Return the (X, Y) coordinate for the center point of the cell that contains the specified text.  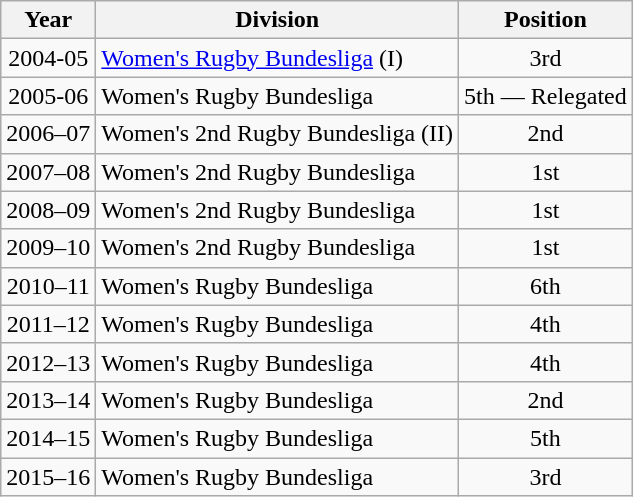
Women's Rugby Bundesliga (I) (278, 58)
2011–12 (48, 324)
2012–13 (48, 362)
2004-05 (48, 58)
2006–07 (48, 134)
5th — Relegated (546, 96)
2007–08 (48, 172)
2010–11 (48, 286)
Women's 2nd Rugby Bundesliga (II) (278, 134)
Division (278, 20)
2005-06 (48, 96)
2009–10 (48, 248)
Position (546, 20)
2015–16 (48, 477)
6th (546, 286)
5th (546, 438)
Year (48, 20)
2014–15 (48, 438)
2008–09 (48, 210)
2013–14 (48, 400)
